Output the [x, y] coordinate of the center of the cell containing the given text.  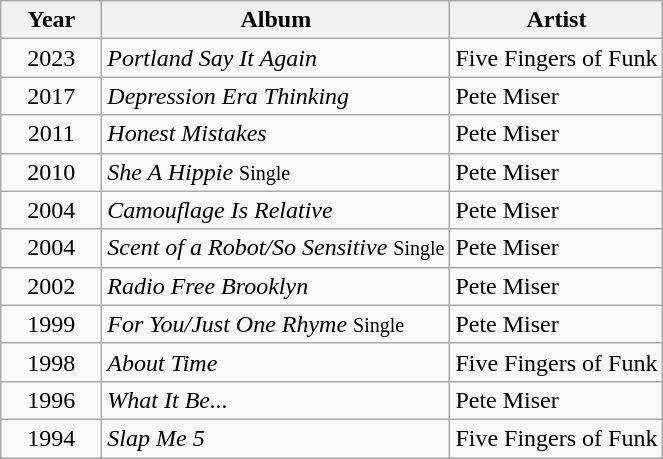
1994 [52, 438]
What It Be... [276, 400]
2010 [52, 172]
1998 [52, 362]
Portland Say It Again [276, 58]
Year [52, 20]
About Time [276, 362]
She A Hippie Single [276, 172]
2017 [52, 96]
Scent of a Robot/So Sensitive Single [276, 248]
Radio Free Brooklyn [276, 286]
2023 [52, 58]
Album [276, 20]
Slap Me 5 [276, 438]
2011 [52, 134]
For You/Just One Rhyme Single [276, 324]
2002 [52, 286]
Camouflage Is Relative [276, 210]
1996 [52, 400]
1999 [52, 324]
Artist [556, 20]
Depression Era Thinking [276, 96]
Honest Mistakes [276, 134]
